Return (x, y) of the center of cell containing provided text 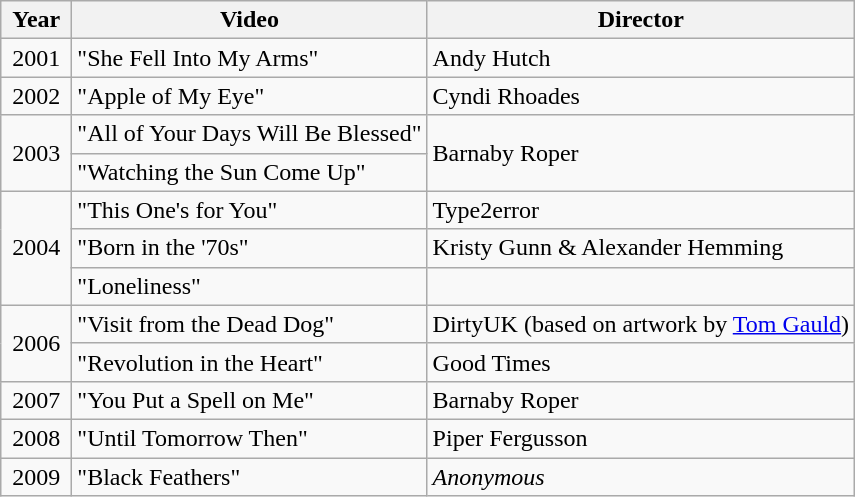
"Revolution in the Heart" (250, 362)
"She Fell Into My Arms" (250, 58)
"Black Feathers" (250, 477)
Director (641, 20)
Piper Fergusson (641, 438)
Andy Hutch (641, 58)
Video (250, 20)
"Born in the '70s" (250, 248)
Year (36, 20)
2009 (36, 477)
Cyndi Rhoades (641, 96)
2006 (36, 343)
"Apple of My Eye" (250, 96)
Kristy Gunn & Alexander Hemming (641, 248)
"Until Tomorrow Then" (250, 438)
"You Put a Spell on Me" (250, 400)
Anonymous (641, 477)
2001 (36, 58)
"This One's for You" (250, 210)
"Watching the Sun Come Up" (250, 172)
"All of Your Days Will Be Blessed" (250, 134)
DirtyUK (based on artwork by Tom Gauld) (641, 324)
Type2error (641, 210)
2002 (36, 96)
2003 (36, 153)
"Loneliness" (250, 286)
2008 (36, 438)
2007 (36, 400)
"Visit from the Dead Dog" (250, 324)
Good Times (641, 362)
2004 (36, 248)
